Detect which cell encompasses the target text, then output its (X, Y) center coordinate. 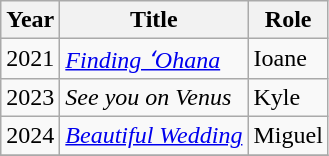
Ioane (288, 59)
Kyle (288, 97)
2024 (30, 135)
2021 (30, 59)
Beautiful Wedding (154, 135)
2023 (30, 97)
Miguel (288, 135)
See you on Venus (154, 97)
Role (288, 20)
Finding ʻOhana (154, 59)
Year (30, 20)
Title (154, 20)
